Pinpoint the cell where the given text exists, returning its (x, y) midpoint coordinate. 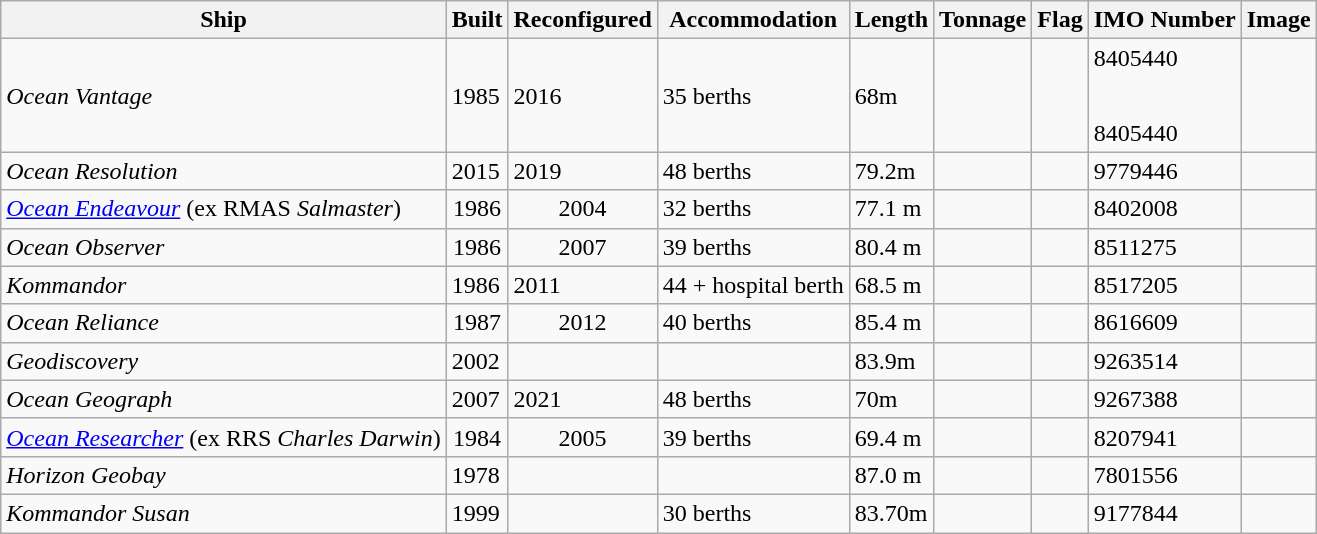
1985 (477, 96)
69.4 m (891, 437)
Ocean Vantage (224, 96)
Kommandor Susan (224, 513)
8517205 (1164, 285)
Ocean Reliance (224, 323)
2005 (582, 437)
8616609 (1164, 323)
40 berths (753, 323)
85.4 m (891, 323)
Built (477, 20)
30 berths (753, 513)
68.5 m (891, 285)
70m (891, 399)
8405440 8405440 (1164, 96)
2015 (477, 171)
44 + hospital berth (753, 285)
Ship (224, 20)
Kommandor (224, 285)
8511275 (1164, 247)
2011 (582, 285)
1978 (477, 475)
77.1 m (891, 209)
Accommodation (753, 20)
1987 (477, 323)
Ocean Geograph (224, 399)
2012 (582, 323)
8402008 (1164, 209)
Ocean Observer (224, 247)
2004 (582, 209)
2002 (477, 361)
68m (891, 96)
Tonnage (983, 20)
8207941 (1164, 437)
35 berths (753, 96)
2019 (582, 171)
83.9m (891, 361)
2016 (582, 96)
2021 (582, 399)
Ocean Resolution (224, 171)
9779446 (1164, 171)
1984 (477, 437)
83.70m (891, 513)
7801556 (1164, 475)
9267388 (1164, 399)
79.2m (891, 171)
Image (1278, 20)
9177844 (1164, 513)
Reconfigured (582, 20)
87.0 m (891, 475)
IMO Number (1164, 20)
Ocean Researcher (ex RRS Charles Darwin) (224, 437)
9263514 (1164, 361)
80.4 m (891, 247)
Ocean Endeavour (ex RMAS Salmaster) (224, 209)
32 berths (753, 209)
Geodiscovery (224, 361)
Horizon Geobay (224, 475)
1999 (477, 513)
Flag (1060, 20)
Length (891, 20)
